Find where the given text appears and provide that cell's center as (x, y) coordinate. 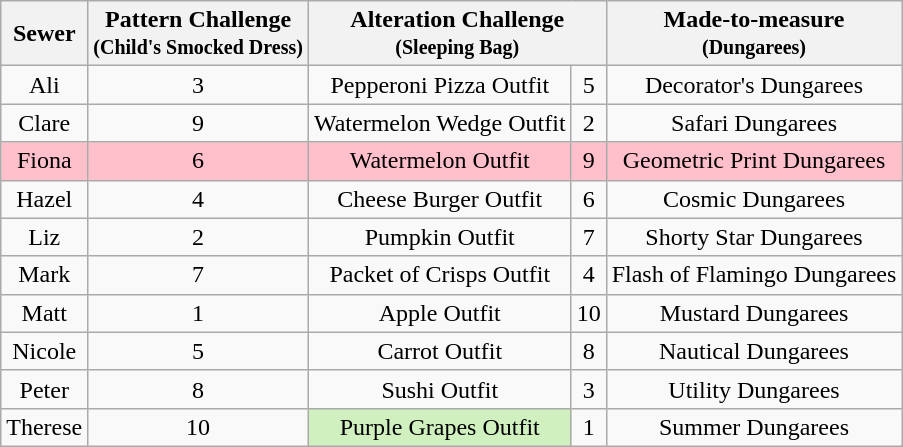
Sewer (44, 34)
Hazel (44, 199)
Made-to-measure(Dungarees) (754, 34)
Packet of Crisps Outfit (440, 275)
Matt (44, 313)
Safari Dungarees (754, 123)
Nicole (44, 351)
Clare (44, 123)
Utility Dungarees (754, 389)
Peter (44, 389)
Fiona (44, 161)
Pattern Challenge(Child's Smocked Dress) (198, 34)
Purple Grapes Outfit (440, 427)
Mark (44, 275)
Nautical Dungarees (754, 351)
Pepperoni Pizza Outfit (440, 85)
Carrot Outfit (440, 351)
Summer Dungarees (754, 427)
Alteration Challenge(Sleeping Bag) (457, 34)
Cosmic Dungarees (754, 199)
Decorator's Dungarees (754, 85)
Geometric Print Dungarees (754, 161)
Therese (44, 427)
Watermelon Wedge Outfit (440, 123)
Apple Outfit (440, 313)
Watermelon Outfit (440, 161)
Sushi Outfit (440, 389)
Ali (44, 85)
Pumpkin Outfit (440, 237)
Mustard Dungarees (754, 313)
Liz (44, 237)
Flash of Flamingo Dungarees (754, 275)
Shorty Star Dungarees (754, 237)
Cheese Burger Outfit (440, 199)
